Pinpoint the cell where the given text exists, returning its [x, y] midpoint coordinate. 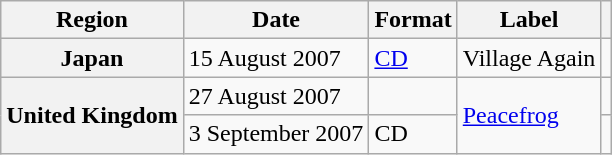
Label [529, 20]
United Kingdom [92, 115]
3 September 2007 [276, 134]
Village Again [529, 58]
Region [92, 20]
27 August 2007 [276, 96]
Peacefrog [529, 115]
Date [276, 20]
Japan [92, 58]
Format [413, 20]
15 August 2007 [276, 58]
